Return the [X, Y] coordinate for the center point of the cell that contains the specified text.  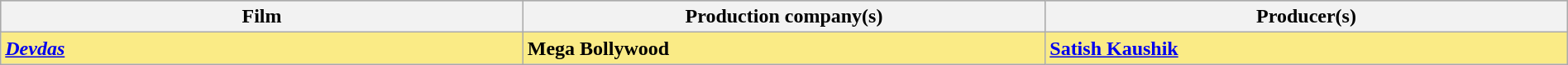
Production company(s) [784, 17]
Mega Bollywood [784, 48]
Devdas [262, 48]
Film [262, 17]
Producer(s) [1307, 17]
Satish Kaushik [1307, 48]
